Return the [x, y] coordinate for the center point of the cell that contains the specified text.  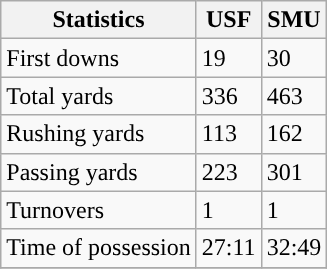
Statistics [99, 20]
Total yards [99, 96]
223 [228, 172]
32:49 [294, 248]
301 [294, 172]
USF [228, 20]
Rushing yards [99, 134]
First downs [99, 58]
27:11 [228, 248]
19 [228, 58]
Turnovers [99, 210]
336 [228, 96]
Time of possession [99, 248]
30 [294, 58]
162 [294, 134]
Passing yards [99, 172]
113 [228, 134]
SMU [294, 20]
463 [294, 96]
